Return the (x, y) coordinate for the center point of the cell that contains the specified text.  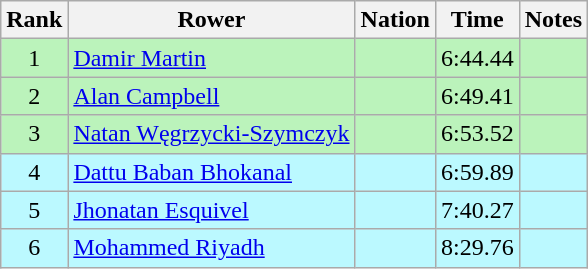
Damir Martin (212, 58)
3 (34, 134)
4 (34, 172)
Mohammed Riyadh (212, 248)
6:59.89 (477, 172)
8:29.76 (477, 248)
2 (34, 96)
Dattu Baban Bhokanal (212, 172)
Rower (212, 20)
6 (34, 248)
7:40.27 (477, 210)
Notes (553, 20)
Time (477, 20)
6:49.41 (477, 96)
Nation (395, 20)
Natan Węgrzycki-Szymczyk (212, 134)
6:44.44 (477, 58)
Alan Campbell (212, 96)
Rank (34, 20)
1 (34, 58)
5 (34, 210)
Jhonatan Esquivel (212, 210)
6:53.52 (477, 134)
